Provide the [x, y] coordinate of the cell's center where the given text is located.  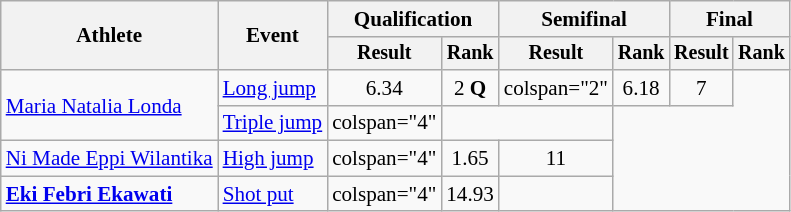
6.18 [641, 88]
14.93 [470, 194]
Long jump [273, 88]
Final [729, 18]
Athlete [110, 36]
6.34 [384, 88]
Semifinal [584, 18]
Triple jump [273, 122]
Ni Made Eppi Wilantika [110, 158]
Qualification [413, 18]
Maria Natalia Londa [110, 106]
Event [273, 36]
colspan="2" [556, 88]
Shot put [273, 194]
1.65 [470, 158]
Eki Febri Ekawati [110, 194]
11 [556, 158]
High jump [273, 158]
7 [701, 88]
2 Q [470, 88]
